Capture the cell that displays the provided text and extract its (x, y) central coordinate. 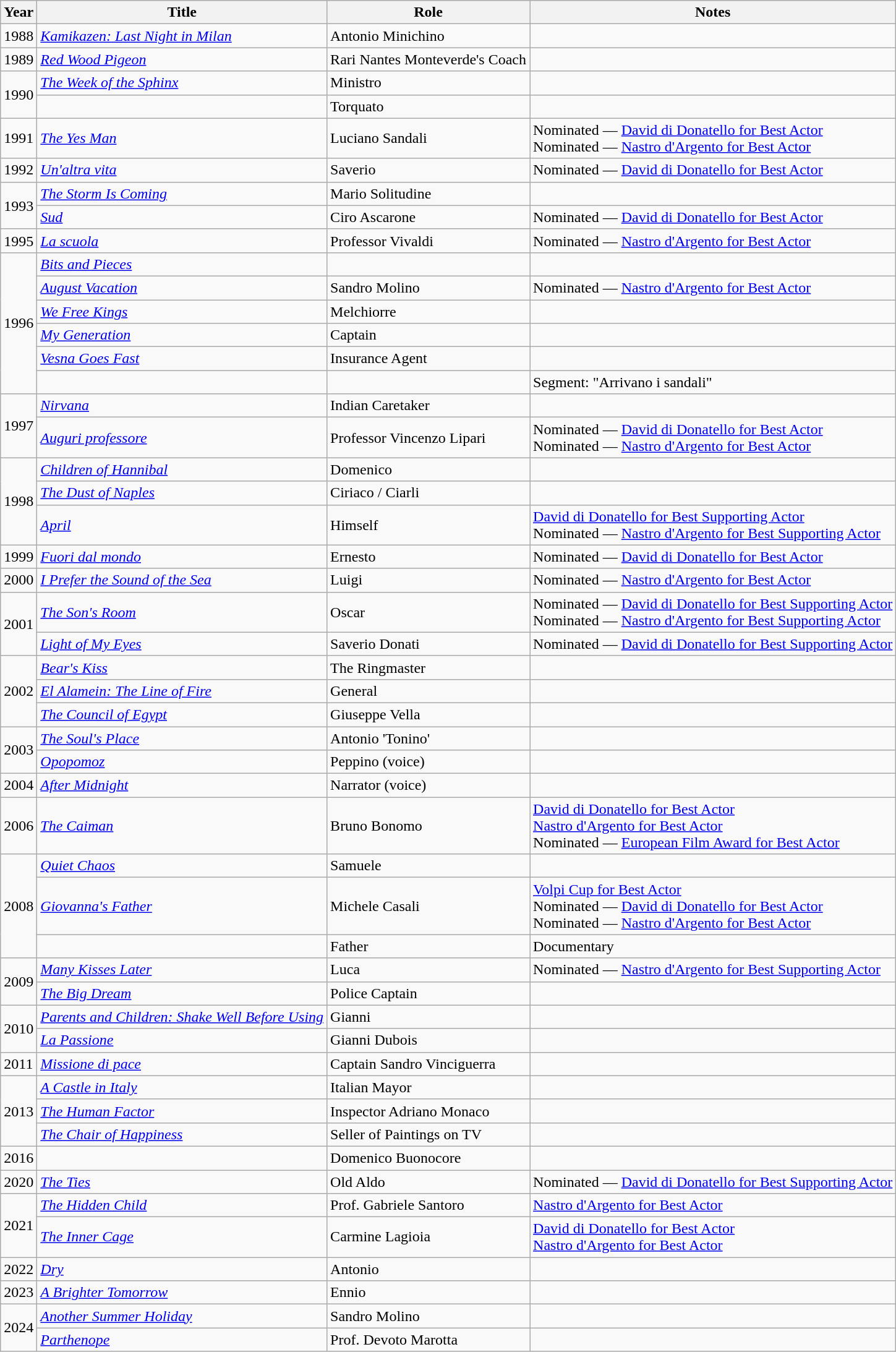
Parthenope (182, 1340)
After Midnight (182, 785)
Professor Vivaldi (429, 241)
The Human Factor (182, 1111)
2001 (19, 623)
David di Donatello for Best Supporting ActorNominated — Nastro d'Argento for Best Supporting Actor (713, 524)
General (429, 691)
Saverio Donati (429, 644)
Narrator (voice) (429, 785)
2004 (19, 785)
Michele Casali (429, 906)
Ciriaco / Ciarli (429, 493)
Torquato (429, 106)
Another Summer Holiday (182, 1316)
1998 (19, 501)
1990 (19, 95)
Himself (429, 524)
Vesna Goes Fast (182, 359)
2020 (19, 1182)
August Vacation (182, 288)
Dry (182, 1269)
Italian Mayor (429, 1087)
2003 (19, 750)
Luciano Sandali (429, 139)
April (182, 524)
Sud (182, 217)
El Alamein: The Line of Fire (182, 691)
2023 (19, 1293)
Documentary (713, 946)
Old Aldo (429, 1182)
Title (182, 12)
The Inner Cage (182, 1237)
2006 (19, 826)
Auguri professore (182, 438)
Luigi (429, 580)
The Soul's Place (182, 738)
The Dust of Naples (182, 493)
Light of My Eyes (182, 644)
La Passione (182, 1040)
Luca (429, 970)
La scuola (182, 241)
Kamikazen: Last Night in Milan (182, 36)
The Council of Egypt (182, 714)
Segment: "Arrivano i sandali" (713, 382)
2010 (19, 1029)
A Castle in Italy (182, 1087)
Gianni (429, 1017)
Nominated — Nastro d'Argento for Best Supporting Actor (713, 970)
Indian Caretaker (429, 406)
Parents and Children: Shake Well Before Using (182, 1017)
Inspector Adriano Monaco (429, 1111)
Red Wood Pigeon (182, 59)
Saverio (429, 170)
Ernesto (429, 557)
Ministro (429, 83)
Giovanna's Father (182, 906)
Carmine Lagioia (429, 1237)
The Ties (182, 1182)
2000 (19, 580)
Father (429, 946)
Role (429, 12)
2002 (19, 691)
Volpi Cup for Best ActorNominated — David di Donatello for Best ActorNominated — Nastro d'Argento for Best Actor (713, 906)
We Free Kings (182, 311)
1992 (19, 170)
1997 (19, 426)
Antonio (429, 1269)
Nominated — David di Donatello for Best Supporting ActorNominated — Nastro d'Argento for Best Supporting Actor (713, 612)
Notes (713, 12)
2008 (19, 906)
Mario Solitudine (429, 194)
Antonio Minichino (429, 36)
David di Donatello for Best ActorNastro d'Argento for Best Actor (713, 1237)
The Son's Room (182, 612)
Police Captain (429, 993)
Year (19, 12)
2024 (19, 1328)
1999 (19, 557)
Rari Nantes Monteverde's Coach (429, 59)
The Yes Man (182, 139)
Captain (429, 335)
The Caiman (182, 826)
2022 (19, 1269)
Bruno Bonomo (429, 826)
The Big Dream (182, 993)
Un'altra vita (182, 170)
Nastro d'Argento for Best Actor (713, 1205)
The Week of the Sphinx (182, 83)
Oscar (429, 612)
Giuseppe Vella (429, 714)
Professor Vincenzo Lipari (429, 438)
2009 (19, 982)
Many Kisses Later (182, 970)
A Brighter Tomorrow (182, 1293)
Ciro Ascarone (429, 217)
Children of Hannibal (182, 469)
1989 (19, 59)
2021 (19, 1226)
Captain Sandro Vinciguerra (429, 1064)
Missione di pace (182, 1064)
Samuele (429, 866)
Domenico Buonocore (429, 1158)
Gianni Dubois (429, 1040)
Bear's Kiss (182, 667)
I Prefer the Sound of the Sea (182, 580)
My Generation (182, 335)
Ennio (429, 1293)
Fuori dal mondo (182, 557)
1988 (19, 36)
Quiet Chaos (182, 866)
Peppino (voice) (429, 762)
David di Donatello for Best ActorNastro d'Argento for Best ActorNominated — European Film Award for Best Actor (713, 826)
Opopomoz (182, 762)
1996 (19, 323)
2011 (19, 1064)
1995 (19, 241)
2013 (19, 1111)
Prof. Devoto Marotta (429, 1340)
2016 (19, 1158)
The Ringmaster (429, 667)
The Storm Is Coming (182, 194)
Domenico (429, 469)
Seller of Paintings on TV (429, 1134)
Antonio 'Tonino' (429, 738)
Nirvana (182, 406)
The Hidden Child (182, 1205)
Prof. Gabriele Santoro (429, 1205)
Bits and Pieces (182, 264)
Melchiorre (429, 311)
1993 (19, 205)
The Chair of Happiness (182, 1134)
Insurance Agent (429, 359)
1991 (19, 139)
